Locate the cell with the specified text and output its [x, y] center coordinate. 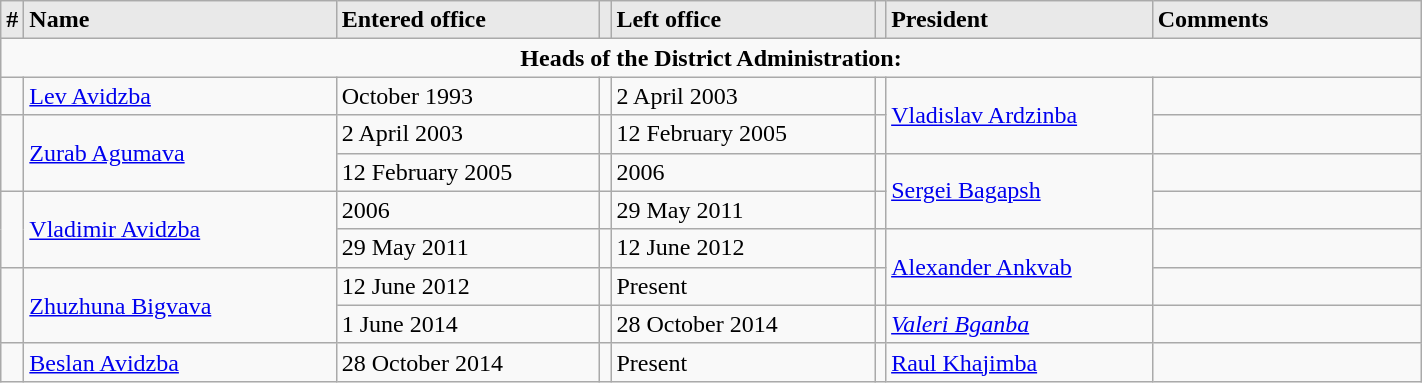
President [1020, 20]
Valeri Bganba [1020, 324]
Raul Khajimba [1020, 362]
1 June 2014 [468, 324]
Lev Avidzba [180, 96]
Heads of the District Administration: [711, 58]
Left office [743, 20]
Vladislav Ardzinba [1020, 115]
Comments [1286, 20]
October 1993 [468, 96]
Zhuzhuna Bigvava [180, 305]
Entered office [468, 20]
Sergei Bagapsh [1020, 191]
Beslan Avidzba [180, 362]
Zurab Agumava [180, 153]
# [12, 20]
Name [180, 20]
Vladimir Avidzba [180, 229]
Alexander Ankvab [1020, 267]
